Return [x, y] of the center of cell containing provided text 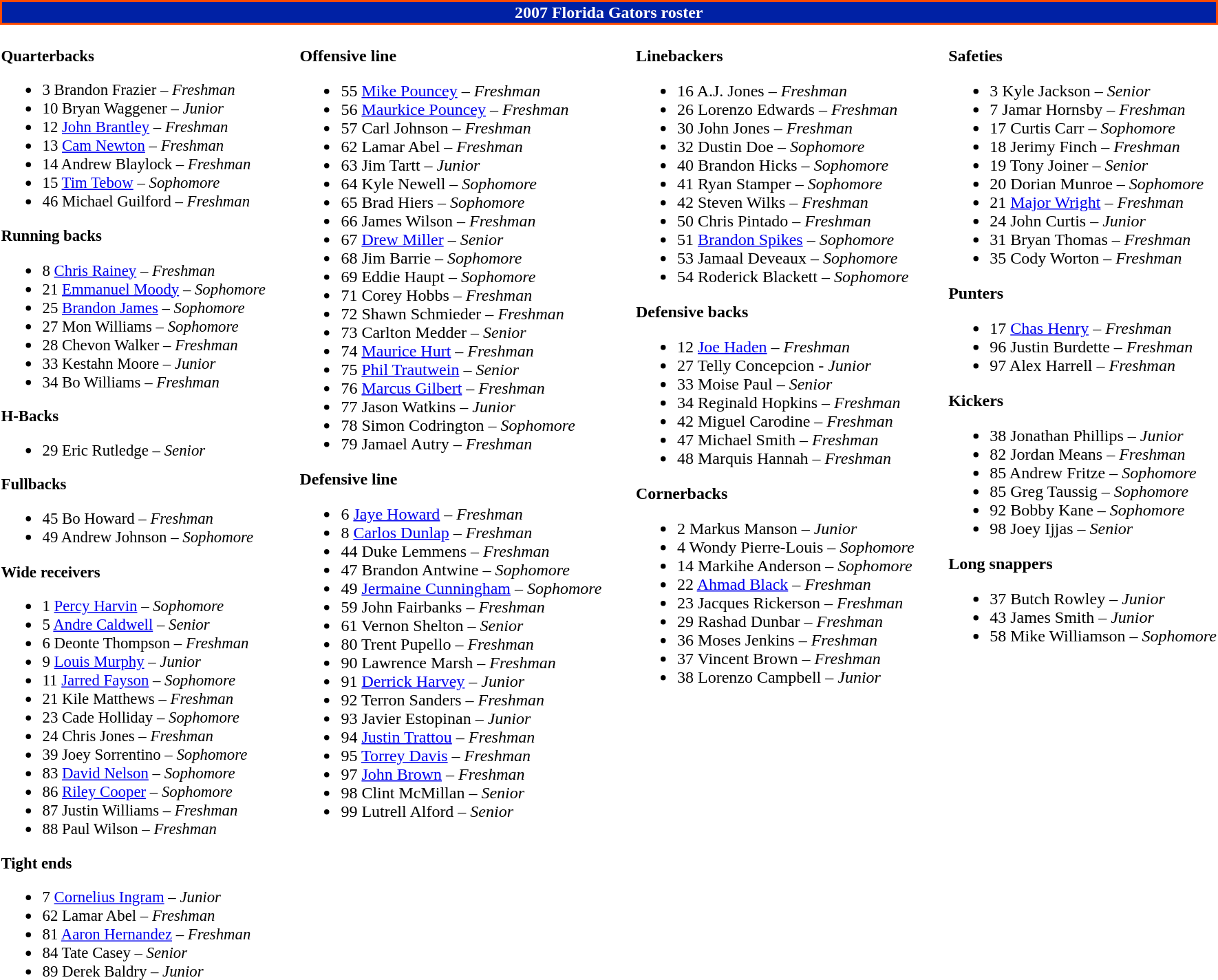
2007 Florida Gators roster [608, 12]
